Pinpoint the cell where the given text exists, returning its [X, Y] midpoint coordinate. 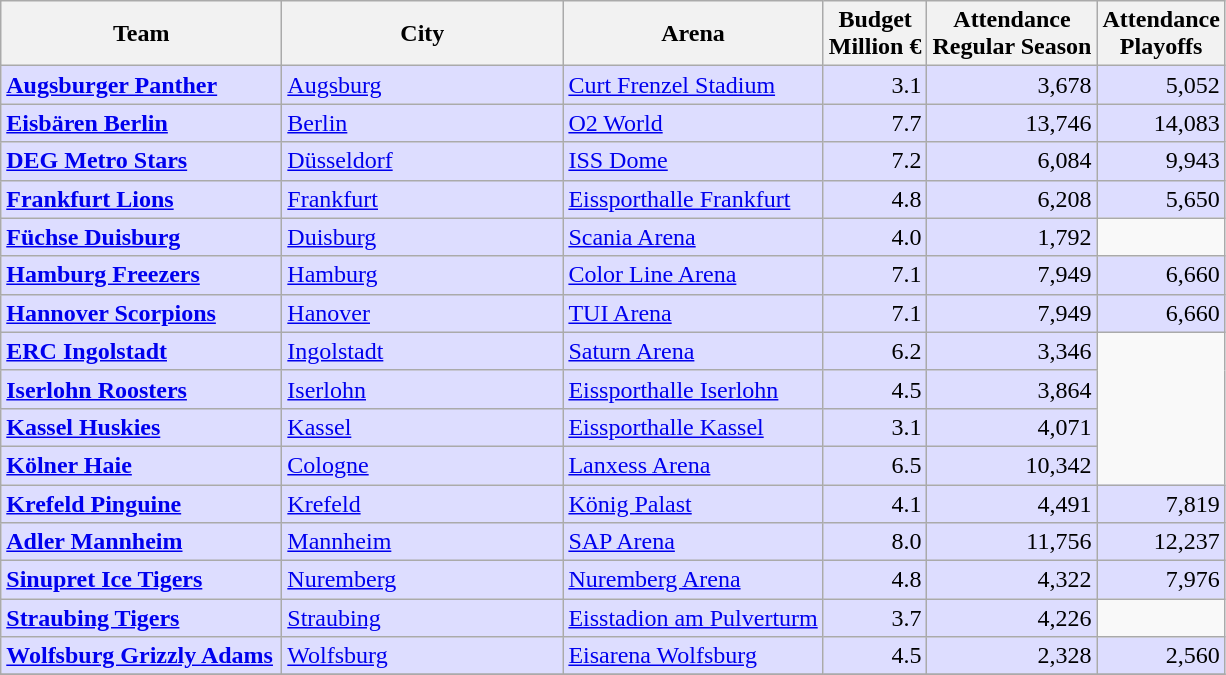
4,226 [1012, 618]
Eisarena Wolfsburg [693, 656]
10,342 [1012, 465]
Sinupret Ice Tigers [142, 580]
Kassel [422, 427]
SAP Arena [693, 542]
Kölner Haie [142, 465]
Wolfsburg Grizzly Adams [142, 656]
AttendancePlayoffs [1161, 34]
Kassel Huskies [142, 427]
Arena [693, 34]
Augsburger Panther [142, 85]
4.0 [875, 237]
Color Line Arena [693, 275]
Eisstadion am Pulverturm [693, 618]
Füchse Duisburg [142, 237]
7,976 [1161, 580]
Ingolstadt [422, 351]
Curt Frenzel Stadium [693, 85]
Nuremberg [422, 580]
BudgetMillion € [875, 34]
3,346 [1012, 351]
Hamburg Freezers [142, 275]
Iserlohn Roosters [142, 389]
TUI Arena [693, 313]
Hamburg [422, 275]
5,650 [1161, 199]
Straubing [422, 618]
ISS Dome [693, 161]
Eissporthalle Frankfurt [693, 199]
Frankfurt Lions [142, 199]
Scania Arena [693, 237]
Eissporthalle Kassel [693, 427]
7.2 [875, 161]
13,746 [1012, 123]
4,491 [1012, 503]
2,560 [1161, 656]
2,328 [1012, 656]
Berlin [422, 123]
Duisburg [422, 237]
Hanover [422, 313]
Eissporthalle Iserlohn [693, 389]
Cologne [422, 465]
11,756 [1012, 542]
Düsseldorf [422, 161]
Mannheim [422, 542]
5,052 [1161, 85]
Augsburg [422, 85]
6.2 [875, 351]
AttendanceRegular Season [1012, 34]
4,071 [1012, 427]
8.0 [875, 542]
1,792 [1012, 237]
Krefeld Pinguine [142, 503]
3,864 [1012, 389]
Krefeld [422, 503]
Eisbären Berlin [142, 123]
12,237 [1161, 542]
14,083 [1161, 123]
6.5 [875, 465]
City [422, 34]
6,084 [1012, 161]
Iserlohn [422, 389]
3,678 [1012, 85]
6,208 [1012, 199]
9,943 [1161, 161]
Wolfsburg [422, 656]
O2 World [693, 123]
ERC Ingolstadt [142, 351]
König Palast [693, 503]
7.7 [875, 123]
Adler Mannheim [142, 542]
3.7 [875, 618]
4,322 [1012, 580]
Nuremberg Arena [693, 580]
Hannover Scorpions [142, 313]
Saturn Arena [693, 351]
DEG Metro Stars [142, 161]
Team [142, 34]
Straubing Tigers [142, 618]
Frankfurt [422, 199]
4.1 [875, 503]
Lanxess Arena [693, 465]
7,819 [1161, 503]
